Pinpoint the cell where the given text exists, returning its (x, y) midpoint coordinate. 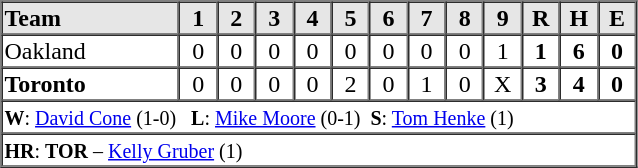
H (579, 18)
8 (465, 18)
5 (350, 18)
Team (91, 18)
Oakland (91, 50)
9 (503, 18)
X (503, 84)
E (617, 18)
HR: TOR – Kelly Gruber (1) (319, 150)
Toronto (91, 84)
7 (427, 18)
W: David Cone (1-0) L: Mike Moore (0-1) S: Tom Henke (1) (319, 116)
R (541, 18)
